Return (x, y) of the center of cell containing provided text 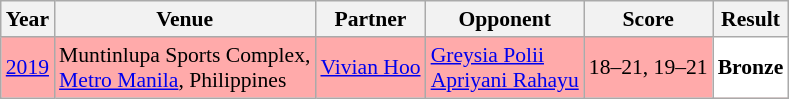
18–21, 19–21 (648, 68)
Score (648, 19)
Result (751, 19)
Greysia Polii Apriyani Rahayu (505, 68)
Vivian Hoo (370, 68)
Bronze (751, 68)
Venue (184, 19)
Opponent (505, 19)
Year (28, 19)
Partner (370, 19)
Muntinlupa Sports Complex,Metro Manila, Philippines (184, 68)
2019 (28, 68)
